For the text-containing cell, return its midpoint in [X, Y] coordinate format. 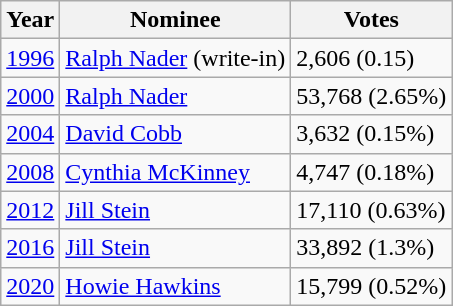
2012 [30, 210]
2008 [30, 172]
3,632 (0.15%) [372, 134]
Votes [372, 20]
Howie Hawkins [176, 286]
2004 [30, 134]
2000 [30, 96]
15,799 (0.52%) [372, 286]
Year [30, 20]
33,892 (1.3%) [372, 248]
53,768 (2.65%) [372, 96]
Ralph Nader (write-in) [176, 58]
17,110 (0.63%) [372, 210]
David Cobb [176, 134]
2,606 (0.15) [372, 58]
Ralph Nader [176, 96]
Cynthia McKinney [176, 172]
Nominee [176, 20]
1996 [30, 58]
4,747 (0.18%) [372, 172]
2016 [30, 248]
2020 [30, 286]
